Capture the cell that displays the provided text and extract its [X, Y] central coordinate. 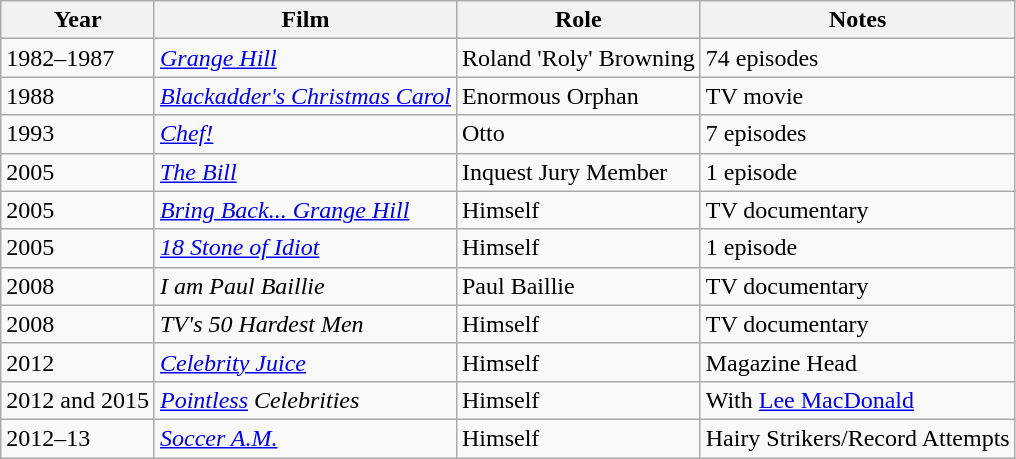
Grange Hill [305, 58]
Bring Back... Grange Hill [305, 210]
Celebrity Juice [305, 362]
Year [78, 20]
The Bill [305, 172]
Magazine Head [858, 362]
18 Stone of Idiot [305, 248]
Roland 'Roly' Browning [578, 58]
I am Paul Baillie [305, 286]
Chef! [305, 134]
Film [305, 20]
1988 [78, 96]
2012 and 2015 [78, 400]
Notes [858, 20]
Otto [578, 134]
1993 [78, 134]
1982–1987 [78, 58]
Inquest Jury Member [578, 172]
Role [578, 20]
2012 [78, 362]
Soccer A.M. [305, 438]
With Lee MacDonald [858, 400]
Enormous Orphan [578, 96]
Paul Baillie [578, 286]
2012–13 [78, 438]
7 episodes [858, 134]
TV movie [858, 96]
Blackadder's Christmas Carol [305, 96]
Pointless Celebrities [305, 400]
Hairy Strikers/Record Attempts [858, 438]
TV's 50 Hardest Men [305, 324]
74 episodes [858, 58]
